Find where the given text appears and provide that cell's center as (x, y) coordinate. 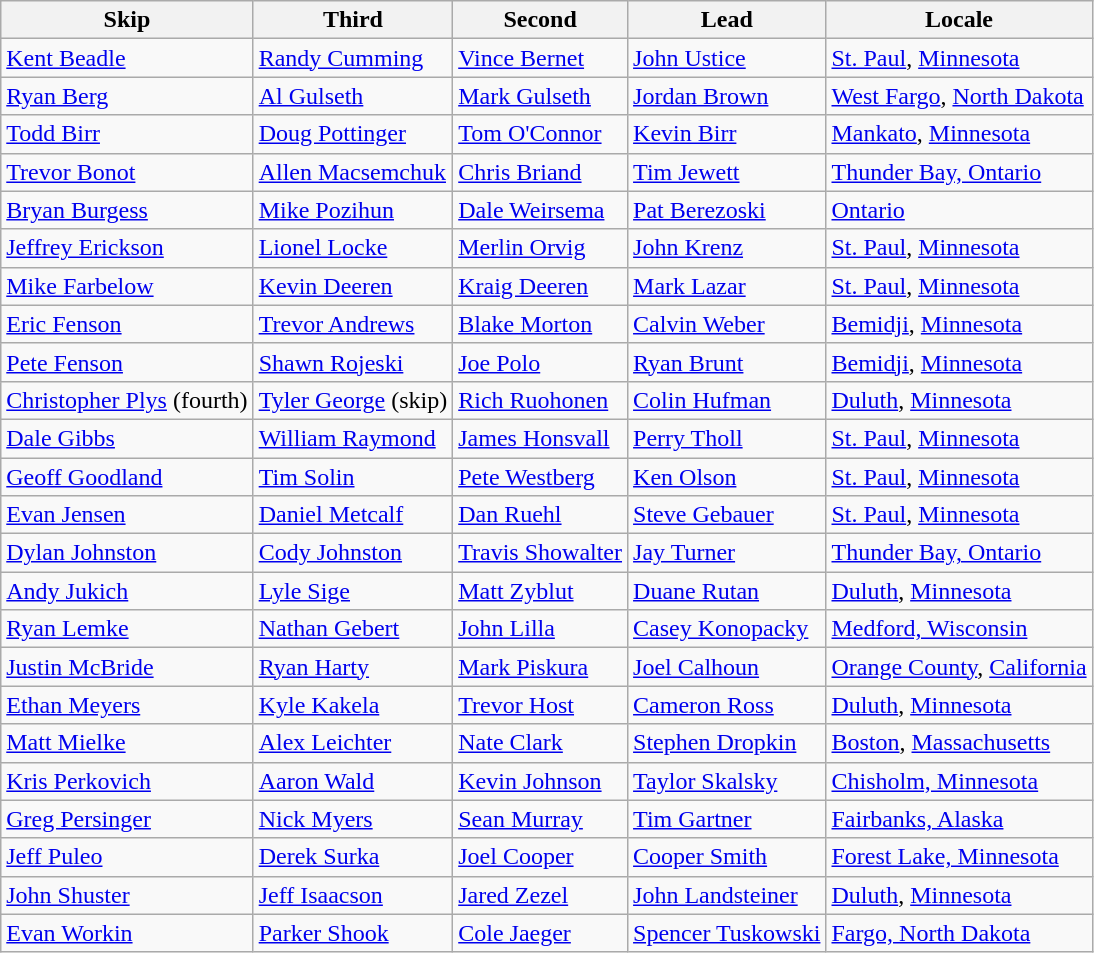
Kevin Deeren (353, 286)
Colin Hufman (727, 400)
Kent Beadle (127, 58)
John Ustice (727, 58)
Eric Fenson (127, 324)
Chris Briand (540, 172)
Greg Persinger (127, 819)
Christopher Plys (fourth) (127, 400)
Tim Jewett (727, 172)
Justin McBride (127, 667)
Nate Clark (540, 743)
Forest Lake, Minnesota (959, 857)
Taylor Skalsky (727, 781)
Second (540, 20)
Ryan Harty (353, 667)
Mike Farbelow (127, 286)
Matt Zyblut (540, 591)
Dale Gibbs (127, 438)
Dylan Johnston (127, 553)
Mark Piskura (540, 667)
Ryan Berg (127, 96)
Matt Mielke (127, 743)
John Landsteiner (727, 895)
Bryan Burgess (127, 210)
Tom O'Connor (540, 134)
Joel Cooper (540, 857)
Pat Berezoski (727, 210)
Daniel Metcalf (353, 515)
Doug Pottinger (353, 134)
Geoff Goodland (127, 477)
Pete Westberg (540, 477)
Trevor Host (540, 705)
John Shuster (127, 895)
Nick Myers (353, 819)
Trevor Bonot (127, 172)
Kris Perkovich (127, 781)
Skip (127, 20)
Stephen Dropkin (727, 743)
Jared Zezel (540, 895)
John Krenz (727, 248)
Kevin Birr (727, 134)
Dan Ruehl (540, 515)
Mark Gulseth (540, 96)
Travis Showalter (540, 553)
Evan Workin (127, 933)
Vince Bernet (540, 58)
Tyler George (skip) (353, 400)
Rich Ruohonen (540, 400)
Joe Polo (540, 362)
Tim Gartner (727, 819)
Lionel Locke (353, 248)
Merlin Orvig (540, 248)
John Lilla (540, 629)
Al Gulseth (353, 96)
Sean Murray (540, 819)
Joel Calhoun (727, 667)
Spencer Tuskowski (727, 933)
Ryan Lemke (127, 629)
Chisholm, Minnesota (959, 781)
Cooper Smith (727, 857)
Mike Pozihun (353, 210)
Blake Morton (540, 324)
Casey Konopacky (727, 629)
Trevor Andrews (353, 324)
Jeffrey Erickson (127, 248)
Pete Fenson (127, 362)
Fargo, North Dakota (959, 933)
Locale (959, 20)
Kyle Kakela (353, 705)
Derek Surka (353, 857)
Medford, Wisconsin (959, 629)
Todd Birr (127, 134)
Nathan Gebert (353, 629)
Steve Gebauer (727, 515)
Orange County, California (959, 667)
Randy Cumming (353, 58)
Ken Olson (727, 477)
Cody Johnston (353, 553)
Calvin Weber (727, 324)
Cole Jaeger (540, 933)
Lyle Sige (353, 591)
West Fargo, North Dakota (959, 96)
Jeff Isaacson (353, 895)
Fairbanks, Alaska (959, 819)
Kevin Johnson (540, 781)
Jay Turner (727, 553)
Tim Solin (353, 477)
Shawn Rojeski (353, 362)
William Raymond (353, 438)
Evan Jensen (127, 515)
Jordan Brown (727, 96)
Kraig Deeren (540, 286)
Ethan Meyers (127, 705)
Cameron Ross (727, 705)
Third (353, 20)
Perry Tholl (727, 438)
Allen Macsemchuk (353, 172)
Ontario (959, 210)
Boston, Massachusetts (959, 743)
Parker Shook (353, 933)
Ryan Brunt (727, 362)
Aaron Wald (353, 781)
Mark Lazar (727, 286)
Duane Rutan (727, 591)
James Honsvall (540, 438)
Mankato, Minnesota (959, 134)
Alex Leichter (353, 743)
Lead (727, 20)
Dale Weirsema (540, 210)
Andy Jukich (127, 591)
Jeff Puleo (127, 857)
